Pinpoint the cell where the given text exists, returning its [x, y] midpoint coordinate. 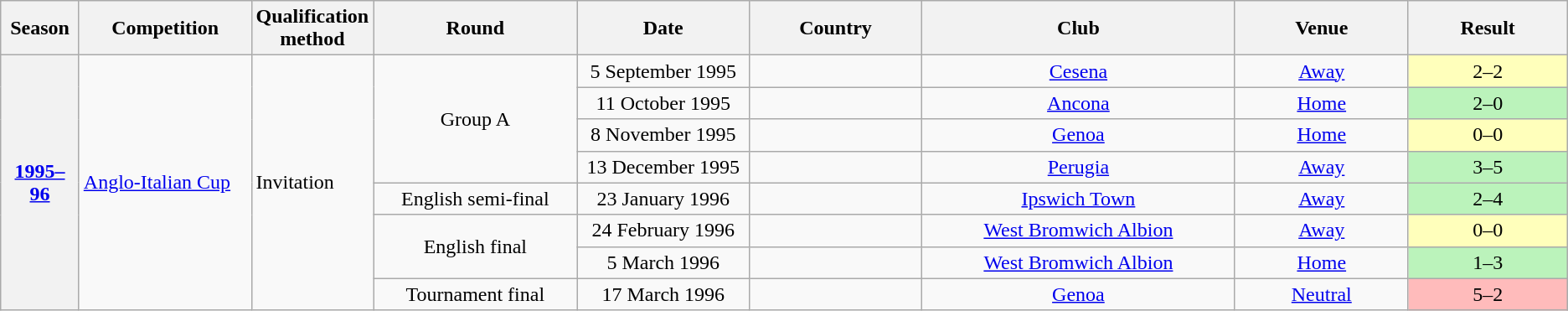
23 January 1996 [663, 199]
Date [663, 29]
Invitation [312, 183]
Country [836, 29]
Ancona [1078, 103]
5 September 1995 [663, 71]
5 March 1996 [663, 262]
Season [40, 29]
5–2 [1488, 294]
Club [1078, 29]
Competition [165, 29]
17 March 1996 [663, 294]
Cesena [1078, 71]
English semi-final [476, 199]
Ipswich Town [1078, 199]
Neutral [1322, 294]
8 November 1995 [663, 135]
3–5 [1488, 167]
Result [1488, 29]
Tournament final [476, 294]
1–3 [1488, 262]
1995–96 [40, 183]
English final [476, 246]
Anglo-Italian Cup [165, 183]
2–4 [1488, 199]
11 October 1995 [663, 103]
Group A [476, 119]
Perugia [1078, 167]
24 February 1996 [663, 231]
2–0 [1488, 103]
2–2 [1488, 71]
Qualification method [312, 29]
Round [476, 29]
13 December 1995 [663, 167]
Venue [1322, 29]
